Detect which cell encompasses the target text, then output its (X, Y) center coordinate. 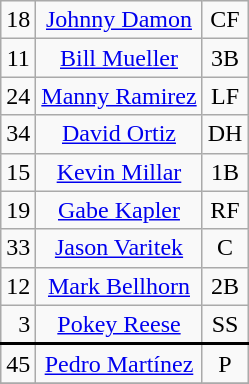
Pokey Reese (119, 324)
15 (18, 172)
1B (225, 172)
3B (225, 58)
12 (18, 286)
RF (225, 210)
Manny Ramirez (119, 96)
Bill Mueller (119, 58)
24 (18, 96)
P (225, 364)
DH (225, 134)
18 (18, 20)
11 (18, 58)
45 (18, 364)
Jason Varitek (119, 248)
Mark Bellhorn (119, 286)
LF (225, 96)
Gabe Kapler (119, 210)
3 (18, 324)
19 (18, 210)
C (225, 248)
2B (225, 286)
SS (225, 324)
Pedro Martínez (119, 364)
Johnny Damon (119, 20)
CF (225, 20)
34 (18, 134)
David Ortiz (119, 134)
Kevin Millar (119, 172)
33 (18, 248)
